Scan for the cell matching the given text and deliver its (X, Y) coordinate at center. 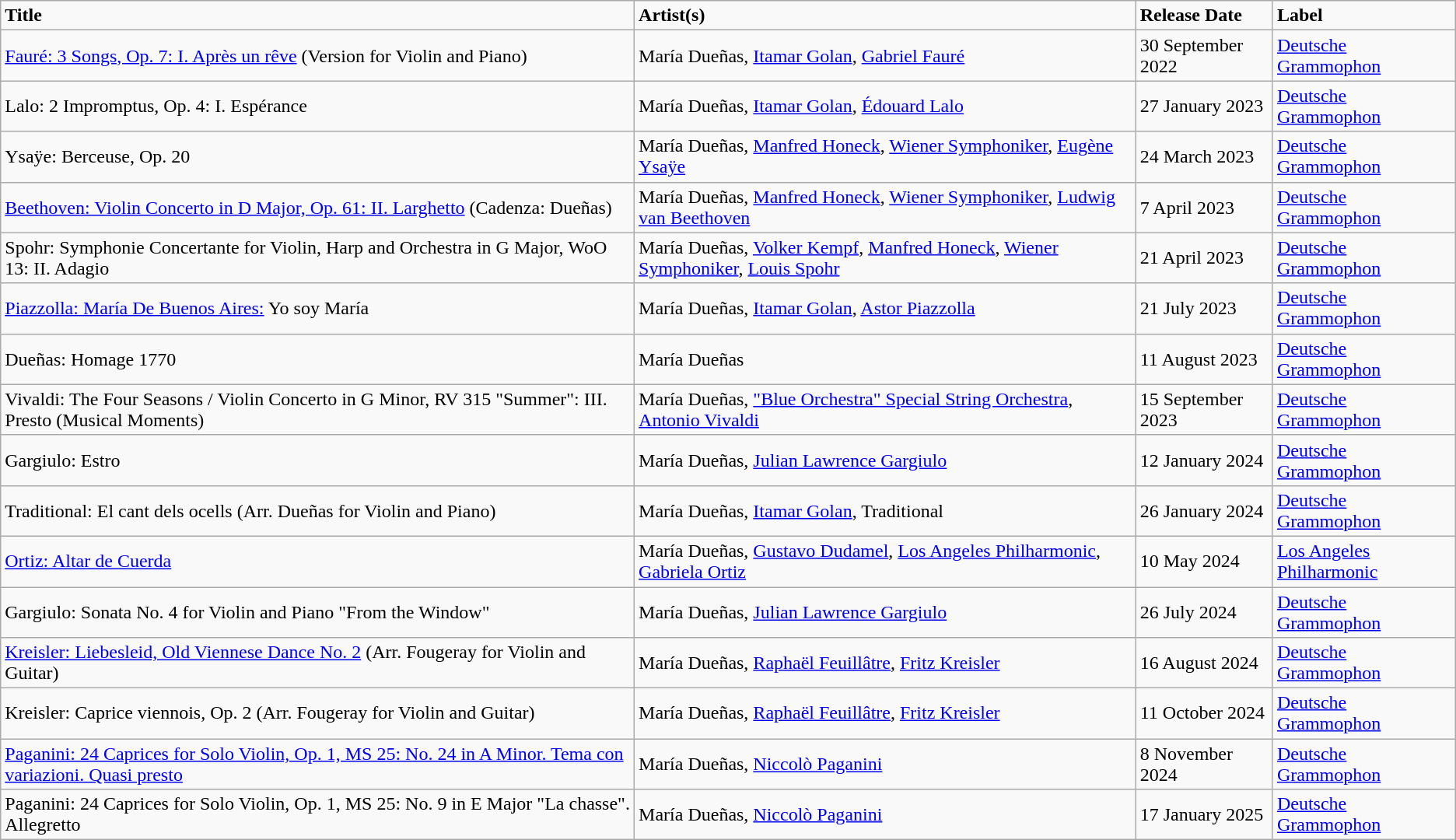
24 March 2023 (1204, 157)
Release Date (1204, 16)
26 January 2024 (1204, 510)
Paganini: 24 Caprices for Solo Violin, Op. 1, MS 25: No. 9 in E Major "La chasse". Allegretto (317, 815)
17 January 2025 (1204, 815)
Artist(s) (885, 16)
Fauré: 3 Songs, Op. 7: I. Après un rêve (Version for Violin and Piano) (317, 56)
Spohr: Symphonie Concertante for Violin, Harp and Orchestra in G Major, WoO 13: II. Adagio (317, 258)
Vivaldi: The Four Seasons / Violin Concerto in G Minor, RV 315 "Summer": III. Presto (Musical Moments) (317, 409)
Lalo: 2 Impromptus, Op. 4: I. Espérance (317, 106)
7 April 2023 (1204, 207)
Beethoven: Violin Concerto in D Major, Op. 61: II. Larghetto (Cadenza: Dueñas) (317, 207)
16 August 2024 (1204, 663)
Label (1364, 16)
María Dueñas, Volker Kempf, Manfred Honeck, Wiener Symphoniker, Louis Spohr (885, 258)
10 May 2024 (1204, 562)
María Dueñas, Itamar Golan, Gabriel Fauré (885, 56)
María Dueñas, Itamar Golan, Astor Piazzolla (885, 308)
15 September 2023 (1204, 409)
Ysaÿe: Berceuse, Op. 20 (317, 157)
21 July 2023 (1204, 308)
Gargiulo: Sonata No. 4 for Violin and Piano "From the Window" (317, 611)
Los Angeles Philharmonic (1364, 562)
Piazzolla: María De Buenos Aires: Yo soy María (317, 308)
11 October 2024 (1204, 714)
Dueñas: Homage 1770 (317, 359)
26 July 2024 (1204, 611)
Kreisler: Caprice viennois, Op. 2 (Arr. Fougeray for Violin and Guitar) (317, 714)
Traditional: El cant dels ocells (Arr. Dueñas for Violin and Piano) (317, 510)
27 January 2023 (1204, 106)
Gargiulo: Estro (317, 460)
María Dueñas, Manfred Honeck, Wiener Symphoniker, Eugène Ysaÿe (885, 157)
Ortiz: Altar de Cuerda (317, 562)
María Dueñas, Manfred Honeck, Wiener Symphoniker, Ludwig van Beethoven (885, 207)
12 January 2024 (1204, 460)
Paganini: 24 Caprices for Solo Violin, Op. 1, MS 25: No. 24 in A Minor. Tema con variazioni. Quasi presto (317, 764)
Kreisler: Liebesleid, Old Viennese Dance No. 2 (Arr. Fougeray for Violin and Guitar) (317, 663)
María Dueñas (885, 359)
María Dueñas, Gustavo Dudamel, Los Angeles Philharmonic, Gabriela Ortiz (885, 562)
8 November 2024 (1204, 764)
21 April 2023 (1204, 258)
María Dueñas, "Blue Orchestra" Special String Orchestra, Antonio Vivaldi (885, 409)
Title (317, 16)
11 August 2023 (1204, 359)
30 September 2022 (1204, 56)
María Dueñas, Itamar Golan, Traditional (885, 510)
María Dueñas, Itamar Golan, Édouard Lalo (885, 106)
